For the text-containing cell, return its midpoint in (X, Y) coordinate format. 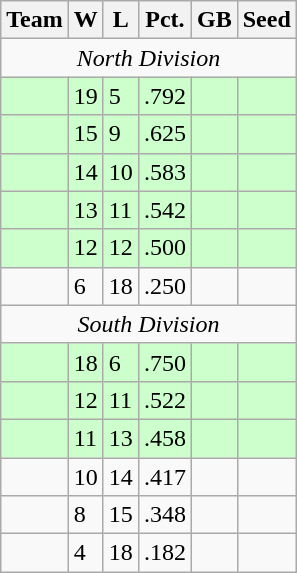
.182 (164, 553)
.750 (164, 362)
South Division (149, 324)
9 (120, 134)
W (86, 20)
.583 (164, 172)
GB (214, 20)
4 (86, 553)
Team (35, 20)
North Division (149, 58)
.250 (164, 286)
.417 (164, 477)
.625 (164, 134)
.792 (164, 96)
.500 (164, 248)
Pct. (164, 20)
19 (86, 96)
.348 (164, 515)
5 (120, 96)
8 (86, 515)
.522 (164, 400)
Seed (266, 20)
.542 (164, 210)
L (120, 20)
.458 (164, 438)
